Identify which cell holds the provided text, then report its (X, Y) central coordinate. 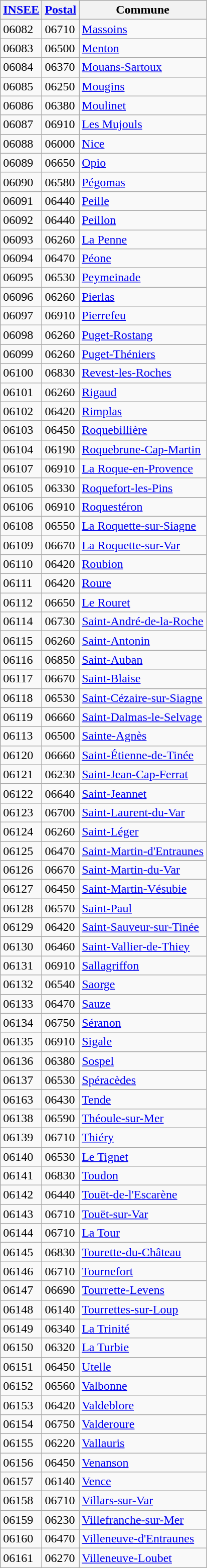
Nice (143, 144)
06220 (61, 1443)
06128 (21, 908)
06120 (21, 755)
Pierlas (143, 297)
06155 (21, 1443)
06110 (21, 564)
06690 (61, 1290)
Sauze (143, 1004)
Les Mujouls (143, 125)
06133 (21, 1004)
Saint-Jeannet (143, 793)
06085 (21, 86)
Saorge (143, 985)
Saint-Laurent-du-Var (143, 812)
Moulinet (143, 105)
06550 (61, 526)
06116 (21, 660)
06100 (21, 373)
Vallauris (143, 1443)
06083 (21, 48)
06122 (21, 793)
06147 (21, 1290)
Saint-Étienne-de-Tinée (143, 755)
Utelle (143, 1367)
06099 (21, 354)
Péone (143, 259)
06150 (21, 1348)
06093 (21, 239)
Menton (143, 48)
Roquefort-les-Pins (143, 488)
06143 (21, 1214)
06153 (21, 1405)
Théoule-sur-Mer (143, 1118)
Toudon (143, 1176)
Roquestéron (143, 507)
06103 (21, 430)
Tourrettes-sur-Loup (143, 1309)
Roure (143, 583)
06640 (61, 793)
Sallagriffon (143, 966)
06460 (61, 946)
Roquebrune-Cap-Martin (143, 449)
06270 (61, 1558)
06330 (61, 488)
06157 (21, 1482)
Sainte-Agnès (143, 736)
06127 (21, 889)
Saint-André-de-la-Roche (143, 622)
06250 (61, 86)
06145 (21, 1252)
Le Rouret (143, 602)
06137 (21, 1080)
Puget-Rostang (143, 335)
Puget-Théniers (143, 354)
06113 (21, 736)
06340 (61, 1329)
Valbonne (143, 1386)
Rimplas (143, 411)
06119 (21, 717)
Saint-Antonin (143, 641)
Postal (61, 10)
06129 (21, 927)
Saint-Martin-du-Var (143, 870)
06000 (61, 144)
Villeneuve-d'Entraunes (143, 1539)
06098 (21, 335)
La Roquette-sur-Siagne (143, 526)
Opio (143, 163)
06092 (21, 220)
06091 (21, 201)
06149 (21, 1329)
06124 (21, 831)
Le Tignet (143, 1156)
06089 (21, 163)
06161 (21, 1558)
Saint-Sauveur-sur-Tinée (143, 927)
06117 (21, 679)
Thiéry (143, 1137)
06152 (21, 1386)
Saint-Jean-Cap-Ferrat (143, 774)
Pierrefeu (143, 316)
06104 (21, 449)
06125 (21, 851)
06134 (21, 1023)
06096 (21, 297)
Tourrette-Levens (143, 1290)
06102 (21, 411)
06131 (21, 966)
06097 (21, 316)
06590 (61, 1118)
06086 (21, 105)
Mougins (143, 86)
06111 (21, 583)
Saint-Martin-Vésubie (143, 889)
06084 (21, 67)
Villefranche-sur-Mer (143, 1520)
Touët-sur-Var (143, 1214)
06121 (21, 774)
Saint-Léger (143, 831)
06087 (21, 125)
Tourette-du-Château (143, 1252)
06094 (21, 259)
06082 (21, 29)
INSEE (21, 10)
La Turbie (143, 1348)
Commune (143, 10)
06138 (21, 1118)
Saint-Auban (143, 660)
Tournefort (143, 1271)
06123 (21, 812)
06144 (21, 1233)
Peymeinade (143, 278)
Sigale (143, 1042)
06136 (21, 1061)
06850 (61, 660)
Peille (143, 201)
06141 (21, 1176)
06109 (21, 545)
Pégomas (143, 182)
Vence (143, 1482)
Séranon (143, 1023)
06156 (21, 1463)
La Roque-en-Provence (143, 468)
06114 (21, 622)
06160 (21, 1539)
06105 (21, 488)
Touët-de-l'Escarène (143, 1195)
La Trinité (143, 1329)
06320 (61, 1348)
Roquebillière (143, 430)
Revest-les-Roches (143, 373)
06370 (61, 67)
La Tour (143, 1233)
Massoins (143, 29)
06118 (21, 698)
Tende (143, 1099)
Spéracèdes (143, 1080)
06163 (21, 1099)
06106 (21, 507)
06126 (21, 870)
06560 (61, 1386)
06151 (21, 1367)
Saint-Paul (143, 908)
06090 (21, 182)
Venanson (143, 1463)
06580 (61, 182)
06130 (21, 946)
06142 (21, 1195)
06095 (21, 278)
Saint-Vallier-de-Thiey (143, 946)
06159 (21, 1520)
06700 (61, 812)
Rigaud (143, 392)
Saint-Dalmas-le-Selvage (143, 717)
06146 (21, 1271)
Saint-Martin-d'Entraunes (143, 851)
Saint-Cézaire-sur-Siagne (143, 698)
La Roquette-sur-Var (143, 545)
Roubion (143, 564)
06112 (21, 602)
06430 (61, 1099)
06148 (21, 1309)
06135 (21, 1042)
06540 (61, 985)
Peillon (143, 220)
Villars-sur-Var (143, 1501)
06108 (21, 526)
06154 (21, 1424)
Saint-Blaise (143, 679)
06190 (61, 449)
06088 (21, 144)
06158 (21, 1501)
06107 (21, 468)
06730 (61, 622)
06132 (21, 985)
06115 (21, 641)
Valdeblore (143, 1405)
La Penne (143, 239)
06570 (61, 908)
Villeneuve-Loubet (143, 1558)
Sospel (143, 1061)
06139 (21, 1137)
Mouans-Sartoux (143, 67)
06101 (21, 392)
Valderoure (143, 1424)
